From the cell containing the given text, extract its center point as [X, Y] coordinate. 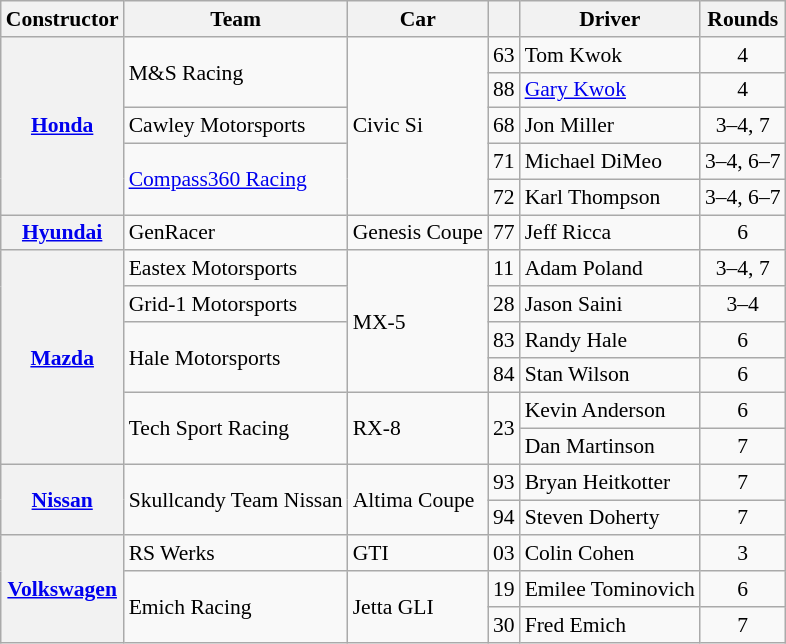
Cawley Motorsports [236, 126]
Driver [610, 19]
23 [504, 428]
88 [504, 90]
77 [504, 233]
Jason Saini [610, 304]
Mazda [62, 358]
Dan Martinson [610, 447]
Compass360 Racing [236, 180]
Altima Coupe [418, 500]
Randy Hale [610, 340]
63 [504, 55]
72 [504, 197]
Steven Doherty [610, 518]
M&S Racing [236, 72]
03 [504, 554]
Honda [62, 126]
19 [504, 589]
Colin Cohen [610, 554]
28 [504, 304]
94 [504, 518]
84 [504, 375]
Karl Thompson [610, 197]
Michael DiMeo [610, 162]
RX-8 [418, 428]
Team [236, 19]
Car [418, 19]
Fred Emich [610, 625]
30 [504, 625]
Skullcandy Team Nissan [236, 500]
RS Werks [236, 554]
93 [504, 482]
Nissan [62, 500]
Jon Miller [610, 126]
11 [504, 269]
Genesis Coupe [418, 233]
Jeff Ricca [610, 233]
Constructor [62, 19]
Hale Motorsports [236, 358]
Grid-1 Motorsports [236, 304]
Eastex Motorsports [236, 269]
68 [504, 126]
Stan Wilson [610, 375]
71 [504, 162]
Tech Sport Racing [236, 428]
Volkswagen [62, 590]
Jetta GLI [418, 606]
GenRacer [236, 233]
Adam Poland [610, 269]
GTI [418, 554]
Hyundai [62, 233]
83 [504, 340]
3–4 [743, 304]
Civic Si [418, 126]
Bryan Heitkotter [610, 482]
Emilee Tominovich [610, 589]
Tom Kwok [610, 55]
Rounds [743, 19]
Gary Kwok [610, 90]
Kevin Anderson [610, 411]
MX-5 [418, 322]
Emich Racing [236, 606]
3 [743, 554]
